Find where the given text appears and provide that cell's center as (x, y) coordinate. 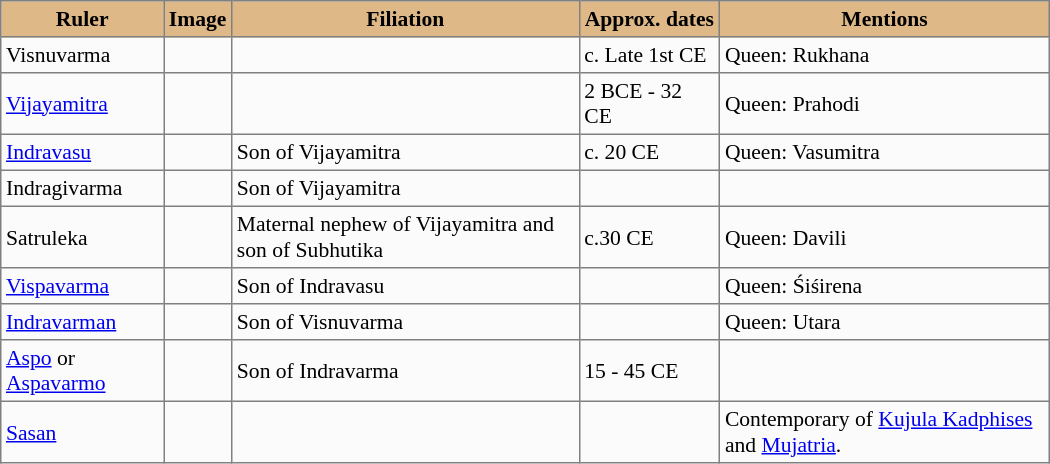
Ruler (82, 19)
Vijayamitra (82, 104)
Maternal nephew of Vijayamitra and son of Subhutika (406, 237)
Visnuvarma (82, 55)
Indravasu (82, 152)
Queen: Prahodi (885, 104)
Queen: Vasumitra (885, 152)
Indragivarma (82, 188)
Queen: Utara (885, 322)
Approx. dates (650, 19)
Indravarman (82, 322)
Queen: Śiśirena (885, 286)
Contemporary of Kujula Kadphises and Mujatria. (885, 432)
Queen: Rukhana (885, 55)
Son of Indravasu (406, 286)
Satruleka (82, 237)
Aspo or Aspavarmo (82, 371)
Queen: Davili (885, 237)
Sasan (82, 432)
Filiation (406, 19)
Son of Visnuvarma (406, 322)
Vispavarma (82, 286)
15 - 45 CE (650, 371)
c. Late 1st CE (650, 55)
Mentions (885, 19)
c.30 CE (650, 237)
Image (198, 19)
c. 20 CE (650, 152)
2 BCE - 32 CE (650, 104)
Son of Indravarma (406, 371)
